Extract the (X, Y) coordinate from the center of the cell holding the provided text.  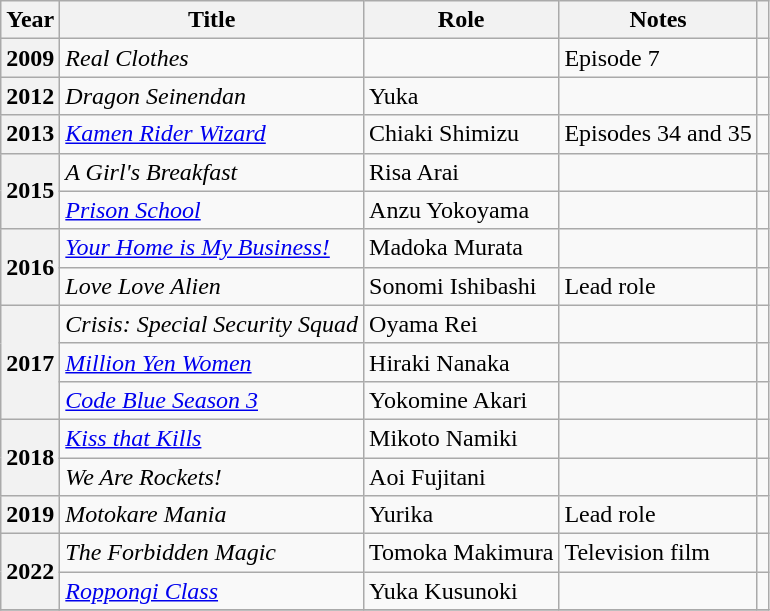
We Are Rockets! (212, 477)
Role (462, 20)
Television film (658, 553)
2017 (30, 362)
The Forbidden Magic (212, 553)
Yurika (462, 515)
Crisis: Special Security Squad (212, 324)
Tomoka Makimura (462, 553)
2022 (30, 572)
Title (212, 20)
Chiaki Shimizu (462, 134)
Million Yen Women (212, 362)
Your Home is My Business! (212, 248)
Love Love Alien (212, 286)
Motokare Mania (212, 515)
Kiss that Kills (212, 438)
Real Clothes (212, 58)
Notes (658, 20)
Mikoto Namiki (462, 438)
Year (30, 20)
2009 (30, 58)
Sonomi Ishibashi (462, 286)
Code Blue Season 3 (212, 400)
Anzu Yokoyama (462, 210)
Yuka (462, 96)
Episodes 34 and 35 (658, 134)
Yokomine Akari (462, 400)
Roppongi Class (212, 591)
2015 (30, 191)
Oyama Rei (462, 324)
Hiraki Nanaka (462, 362)
Madoka Murata (462, 248)
A Girl's Breakfast (212, 172)
Yuka Kusunoki (462, 591)
Episode 7 (658, 58)
Kamen Rider Wizard (212, 134)
Risa Arai (462, 172)
2013 (30, 134)
2012 (30, 96)
Aoi Fujitani (462, 477)
2018 (30, 457)
2019 (30, 515)
Prison School (212, 210)
Dragon Seinendan (212, 96)
2016 (30, 267)
